Detect which cell encompasses the target text, then output its [x, y] center coordinate. 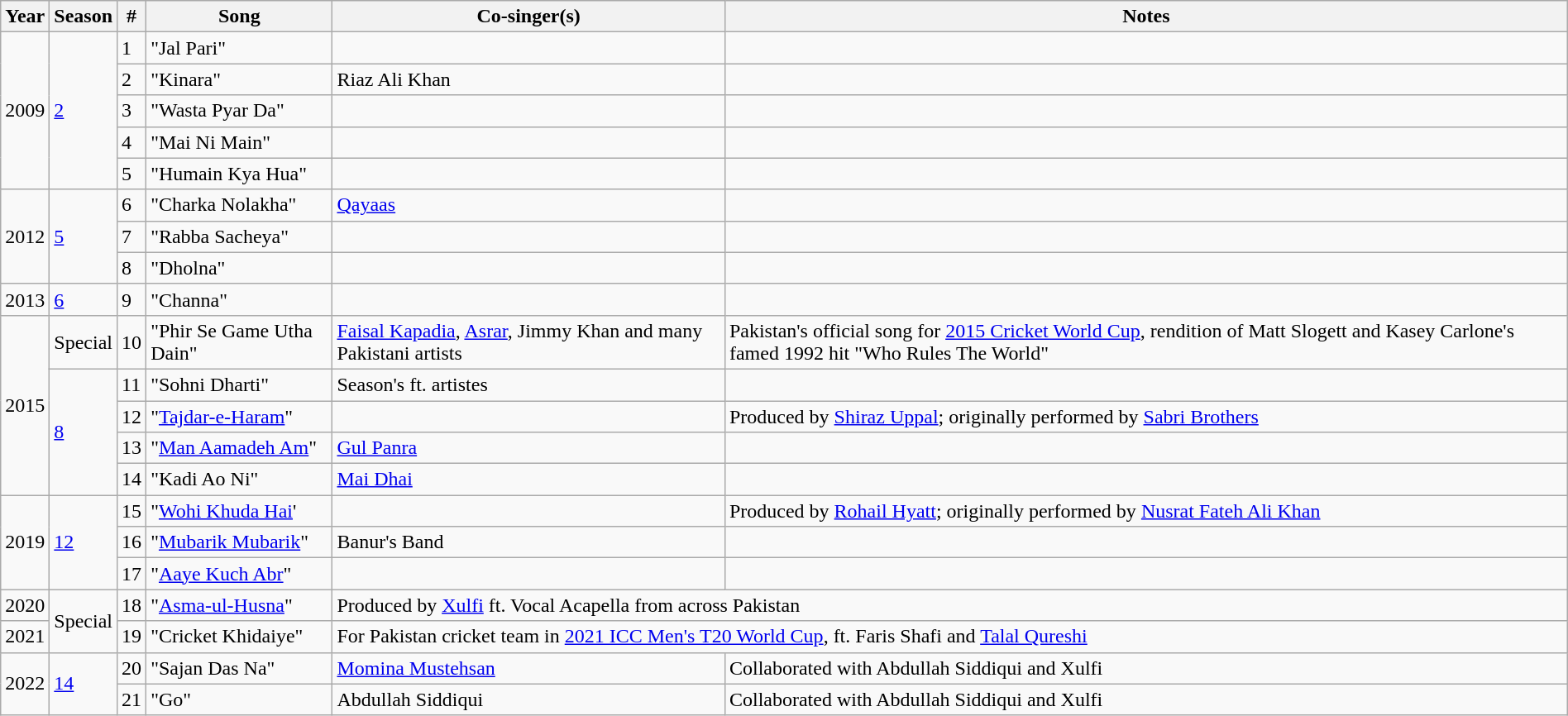
# [132, 17]
2012 [25, 236]
7 [132, 236]
1 [132, 48]
"Go" [240, 699]
13 [132, 448]
2020 [25, 605]
"Mai Ni Main" [240, 142]
Banur's Band [528, 542]
15 [132, 511]
"Rabba Sacheya" [240, 236]
"Wohi Khuda Hai' [240, 511]
17 [132, 574]
Produced by Rohail Hyatt; originally performed by Nusrat Fateh Ali Khan [1146, 511]
2022 [25, 684]
"Asma-ul-Husna" [240, 605]
"Sohni Dharti" [240, 384]
Produced by Shiraz Uppal; originally performed by Sabri Brothers [1146, 416]
"Aaye Kuch Abr" [240, 574]
10 [132, 342]
Qayaas [528, 205]
2013 [25, 299]
"Jal Pari" [240, 48]
"Channa" [240, 299]
9 [132, 299]
"Humain Kya Hua" [240, 174]
3 [132, 111]
21 [132, 699]
Season [84, 17]
19 [132, 637]
"Tajdar-e-Haram" [240, 416]
"Kinara" [240, 79]
"Kadi Ao Ni" [240, 480]
Abdullah Siddiqui [528, 699]
"Mubarik Mubarik" [240, 542]
"Phir Se Game Utha Dain" [240, 342]
2019 [25, 542]
18 [132, 605]
"Charka Nolakha" [240, 205]
"Dholna" [240, 268]
Riaz Ali Khan [528, 79]
"Cricket Khidaiye" [240, 637]
Gul Panra [528, 448]
For Pakistan cricket team in 2021 ICC Men's T20 World Cup, ft. Faris Shafi and Talal Qureshi [949, 637]
Co-singer(s) [528, 17]
"Wasta Pyar Da" [240, 111]
"Man Aamadeh Am" [240, 448]
4 [132, 142]
"Sajan Das Na" [240, 668]
Season's ft. artistes [528, 384]
Notes [1146, 17]
Faisal Kapadia, Asrar, Jimmy Khan and many Pakistani artists [528, 342]
20 [132, 668]
Produced by Xulfi ft. Vocal Acapella from across Pakistan [949, 605]
2009 [25, 111]
16 [132, 542]
Song [240, 17]
Year [25, 17]
Mai Dhai [528, 480]
Momina Mustehsan [528, 668]
2015 [25, 405]
11 [132, 384]
2021 [25, 637]
Pakistan's official song for 2015 Cricket World Cup, rendition of Matt Slogett and Kasey Carlone's famed 1992 hit "Who Rules The World" [1146, 342]
